Pinpoint the cell where the given text exists, returning its [x, y] midpoint coordinate. 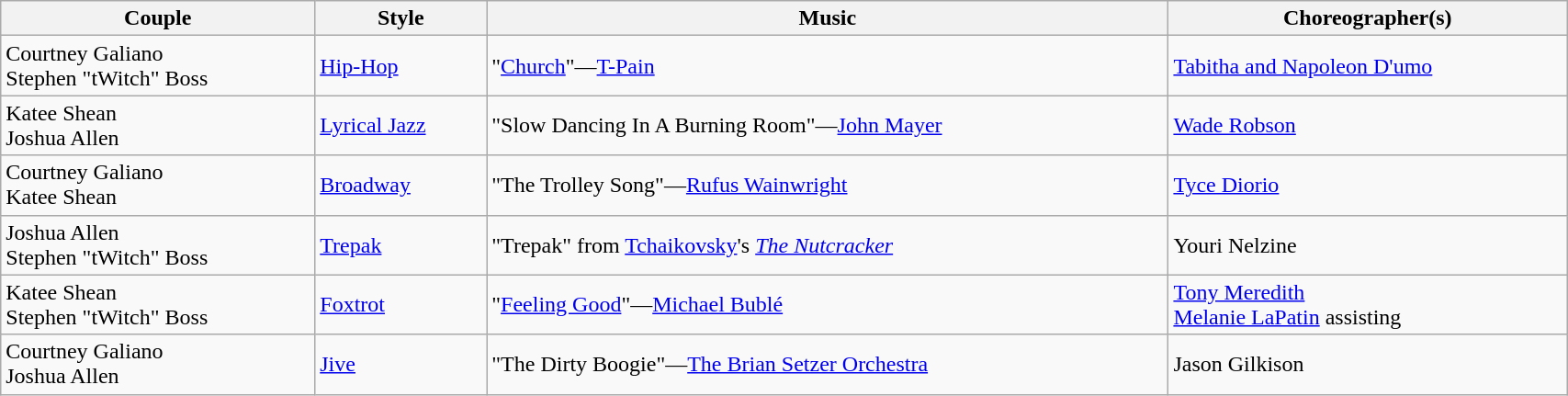
Choreographer(s) [1368, 18]
Courtney GalianoKatee Shean [158, 186]
"Slow Dancing In A Burning Room"—John Mayer [828, 125]
"The Dirty Boogie"—The Brian Setzer Orchestra [828, 364]
"Feeling Good"—Michael Bublé [828, 305]
Jason Gilkison [1368, 364]
"Trepak" from Tchaikovsky's The Nutcracker [828, 244]
Foxtrot [400, 305]
Katee SheanStephen "tWitch" Boss [158, 305]
Katee SheanJoshua Allen [158, 125]
Hip-Hop [400, 66]
Tony MeredithMelanie LaPatin assisting [1368, 305]
Joshua AllenStephen "tWitch" Boss [158, 244]
"Church"—T-Pain [828, 66]
Music [828, 18]
Tabitha and Napoleon D'umo [1368, 66]
Youri Nelzine [1368, 244]
Style [400, 18]
Trepak [400, 244]
Couple [158, 18]
Jive [400, 364]
Courtney GalianoJoshua Allen [158, 364]
Lyrical Jazz [400, 125]
Broadway [400, 186]
Tyce Diorio [1368, 186]
"The Trolley Song"—Rufus Wainwright [828, 186]
Courtney GalianoStephen "tWitch" Boss [158, 66]
Wade Robson [1368, 125]
